Scan for the cell matching the given text and deliver its (X, Y) coordinate at center. 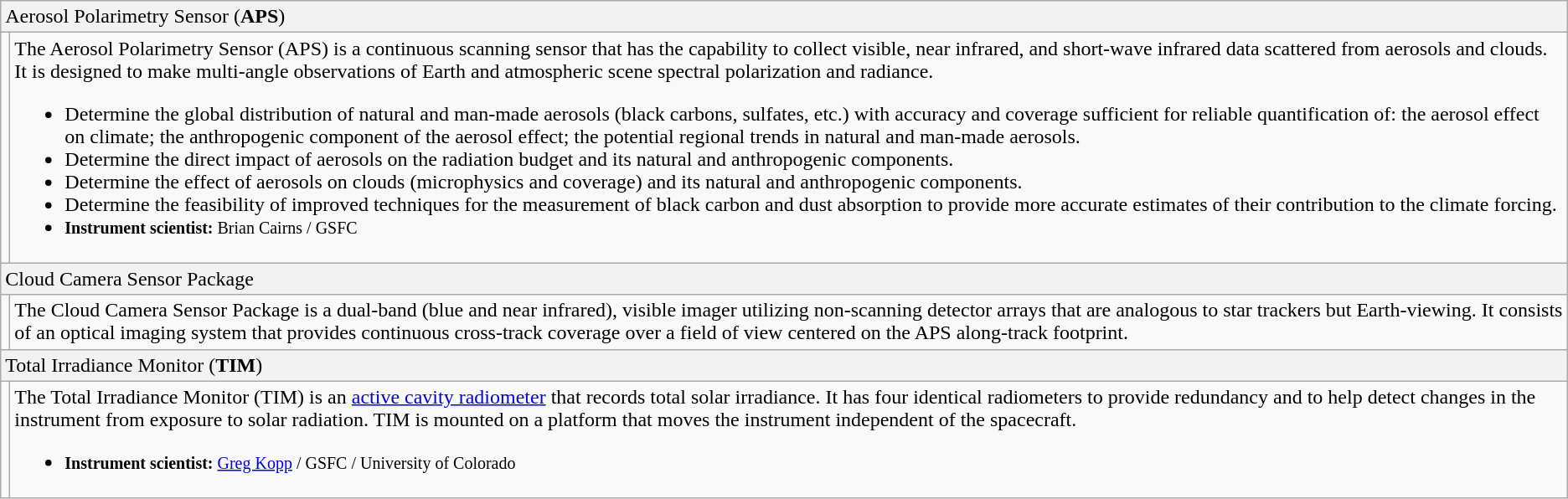
Total Irradiance Monitor (TIM) (784, 365)
Aerosol Polarimetry Sensor (APS) (784, 17)
Cloud Camera Sensor Package (784, 279)
